Return (x, y) of the center of cell containing provided text 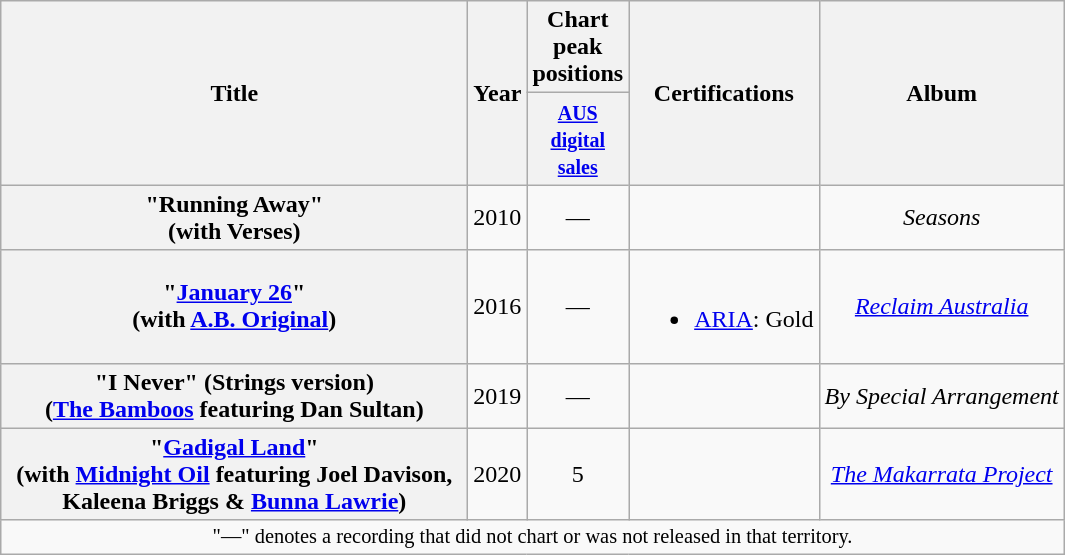
"Gadigal Land"(with Midnight Oil featuring Joel Davison, Kaleena Briggs & Bunna Lawrie) (234, 474)
ARIA: Gold (724, 306)
Seasons (942, 218)
Album (942, 93)
By Special Arrangement (942, 396)
"I Never" (Strings version) (The Bamboos featuring Dan Sultan) (234, 396)
Reclaim Australia (942, 306)
Title (234, 93)
"January 26"(with A.B. Original) (234, 306)
"—" denotes a recording that did not chart or was not released in that territory. (533, 537)
The Makarrata Project (942, 474)
AUS digital sales (578, 139)
2016 (498, 306)
5 (578, 474)
2010 (498, 218)
Year (498, 93)
2020 (498, 474)
2019 (498, 396)
Chart peak positions (578, 47)
Certifications (724, 93)
"Running Away"(with Verses) (234, 218)
